Pinpoint the cell where the given text exists, returning its [X, Y] midpoint coordinate. 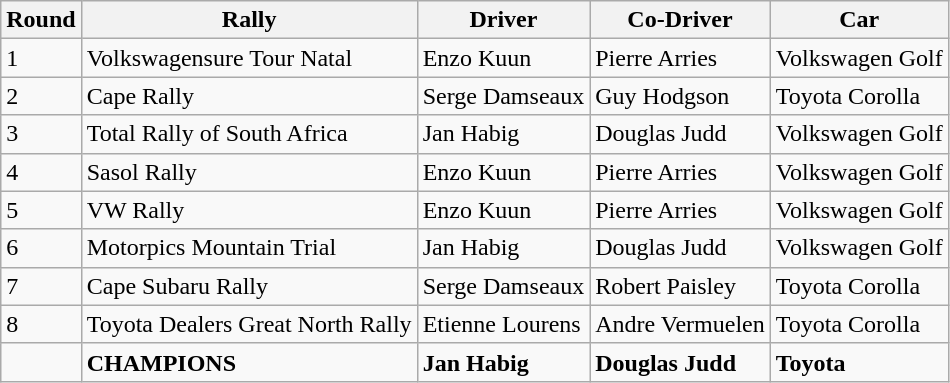
VW Rally [249, 210]
8 [41, 324]
3 [41, 134]
5 [41, 210]
Toyota Dealers Great North Rally [249, 324]
Cape Subaru Rally [249, 286]
CHAMPIONS [249, 362]
Toyota [859, 362]
Car [859, 20]
7 [41, 286]
Guy Hodgson [680, 96]
Cape Rally [249, 96]
Motorpics Mountain Trial [249, 248]
Total Rally of South Africa [249, 134]
4 [41, 172]
6 [41, 248]
Andre Vermuelen [680, 324]
Etienne Lourens [504, 324]
Driver [504, 20]
Sasol Rally [249, 172]
1 [41, 58]
Rally [249, 20]
Volkswagensure Tour Natal [249, 58]
Co-Driver [680, 20]
2 [41, 96]
Robert Paisley [680, 286]
Round [41, 20]
